Return (X, Y) of the center of cell containing provided text 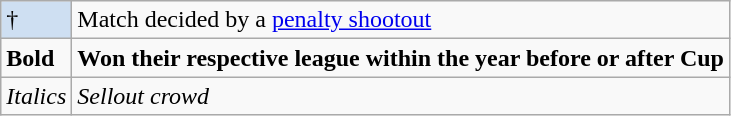
Match decided by a penalty shootout (401, 20)
Italics (36, 96)
† (36, 20)
Won their respective league within the year before or after Cup (401, 58)
Bold (36, 58)
Sellout crowd (401, 96)
